Return the [X, Y] coordinate for the center point of the cell that contains the specified text.  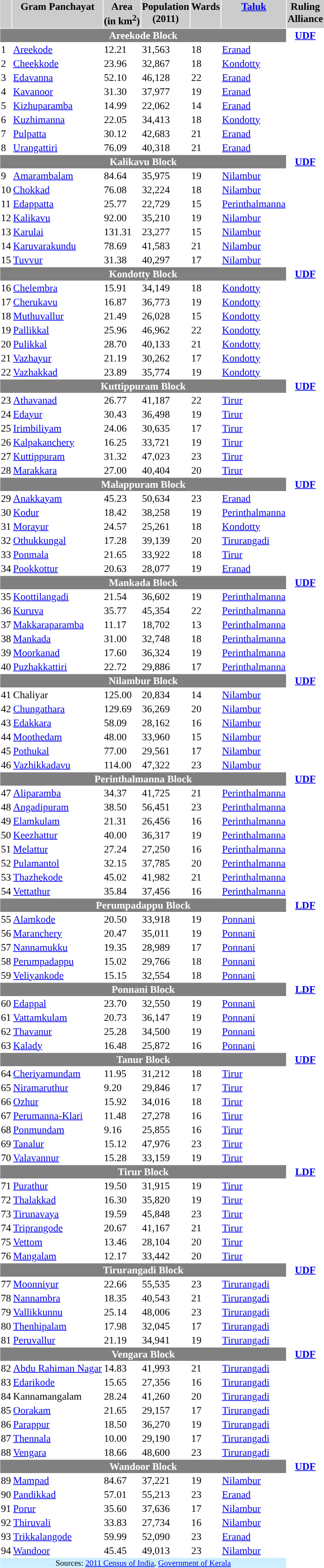
9.16 [122, 1129]
33,922 [166, 554]
41,982 [166, 877]
15.92 [122, 1101]
Pothukal [58, 751]
Melattur [58, 849]
Vattamkulam [58, 1017]
RulingAlliance [305, 14]
Thiruvali [58, 1522]
Chungathara [58, 708]
25.14 [122, 1312]
Sources: 2011 Census of India, Government of Kerala [143, 1563]
28.24 [122, 1396]
34,941 [166, 1340]
Elamkulam [58, 821]
23,277 [166, 231]
30 [6, 512]
46,128 [166, 77]
58.09 [122, 723]
15.65 [122, 1382]
84.67 [122, 1480]
Edavanna [58, 77]
29,766 [166, 961]
Edappatta [58, 203]
Kalady [58, 1045]
Purathur [58, 1185]
11.48 [122, 1115]
75 [6, 1242]
10 [6, 189]
68 [6, 1129]
Mankada [58, 638]
131.31 [122, 231]
35,774 [166, 372]
28,077 [166, 568]
Wandoor [58, 1550]
Mankada Block [143, 582]
37,785 [166, 863]
57 [6, 947]
22.05 [122, 119]
45.45 [122, 1550]
Nannambra [58, 1298]
76.09 [122, 147]
41 [6, 694]
11.17 [122, 624]
28.70 [122, 344]
26 [6, 442]
Puzhakkattiri [58, 666]
59.99 [122, 1536]
Ponnani Block [143, 989]
24 [6, 414]
6 [6, 119]
Amarambalam [58, 175]
33,960 [166, 737]
15.91 [122, 288]
20.63 [122, 568]
8 [6, 147]
Vazhakkad [58, 372]
49,013 [166, 1550]
54 [6, 891]
77.00 [122, 751]
Pallikkal [58, 330]
41,993 [166, 1368]
86 [6, 1424]
Kondotty Block [143, 274]
12.21 [122, 49]
Niramaruthur [58, 1087]
Thalakkad [58, 1199]
29,561 [166, 751]
31,212 [166, 1073]
21.31 [122, 821]
15.12 [122, 1143]
37,977 [166, 91]
Chokkad [58, 189]
26,028 [166, 316]
38,258 [166, 512]
44 [6, 737]
Irimbiliyam [58, 428]
52 [6, 863]
Ozhur [58, 1101]
55 [6, 919]
19.35 [122, 947]
45.23 [122, 498]
Aliparamba [58, 793]
56 [6, 933]
22.66 [122, 1284]
30.12 [122, 133]
4 [6, 91]
Area(in km2) [122, 14]
80 [6, 1326]
Thazhekode [58, 877]
27,356 [166, 1382]
Perumpadappu Block [143, 905]
33,918 [166, 919]
Vallikkunnu [58, 1312]
Gram Panchayat [58, 14]
25.96 [122, 330]
33.83 [122, 1522]
40,133 [166, 344]
Vazhayur [58, 358]
15.02 [122, 961]
1 [6, 49]
29,886 [166, 666]
57.01 [122, 1494]
48,006 [166, 1312]
Mangalam [58, 1256]
87 [6, 1438]
48,600 [166, 1452]
21.49 [122, 316]
Oorakam [58, 1410]
23.96 [122, 63]
47,976 [166, 1143]
32,554 [166, 975]
40,318 [166, 147]
64 [6, 1073]
43 [6, 723]
36,602 [166, 596]
Pulpatta [58, 133]
60 [6, 1003]
36,317 [166, 835]
13.46 [122, 1242]
41,167 [166, 1228]
47,322 [166, 765]
27.24 [122, 849]
37,221 [166, 1480]
36,147 [166, 1017]
18.50 [122, 1424]
Kavanoor [58, 91]
42,683 [166, 133]
28,104 [166, 1242]
Tuvvur [58, 260]
29,846 [166, 1087]
33,721 [166, 442]
32 [6, 540]
45.02 [122, 877]
35,820 [166, 1199]
Athavanad [58, 400]
55,213 [166, 1494]
Mampad [58, 1480]
41,725 [166, 793]
35 [6, 596]
28,162 [166, 723]
129.69 [122, 708]
114.00 [122, 765]
15.15 [122, 975]
38 [6, 638]
Peruvallur [58, 1340]
18.42 [122, 512]
30.43 [122, 414]
40,543 [166, 1298]
22,729 [166, 203]
Cheekkode [58, 63]
19.59 [122, 1214]
36,270 [166, 1424]
70 [6, 1157]
23.89 [122, 372]
31.30 [122, 91]
Cheriyamundam [58, 1073]
40,404 [166, 470]
85 [6, 1410]
Urangattiri [58, 147]
20.50 [122, 919]
47 [6, 793]
Kalpakanchery [58, 442]
5 [6, 105]
36,498 [166, 414]
32,748 [166, 638]
35,011 [166, 933]
38.50 [122, 807]
Areekode Block [143, 35]
20,834 [166, 694]
34,413 [166, 119]
36,324 [166, 652]
Population(2011) [166, 14]
53 [6, 877]
67 [6, 1115]
34,149 [166, 288]
125.00 [122, 694]
78.69 [122, 246]
35.60 [122, 1508]
Vazhikkadavu [58, 765]
Keezhattur [58, 835]
76.08 [122, 189]
74 [6, 1228]
37,636 [166, 1508]
55,535 [166, 1284]
30,262 [166, 358]
Chelembra [58, 288]
Areekode [58, 49]
Kuzhimanna [58, 119]
7 [6, 133]
39 [6, 652]
25.77 [122, 203]
Vengara [58, 1452]
81 [6, 1340]
18.35 [122, 1298]
16.25 [122, 442]
Ponmundam [58, 1129]
40 [6, 666]
16.48 [122, 1045]
Pulamantol [58, 863]
92 [6, 1522]
Perinthalmanna Block [143, 779]
Kizhuparamba [58, 105]
20.67 [122, 1228]
31,915 [166, 1185]
41,187 [166, 400]
92.00 [122, 217]
Edakkara [58, 723]
Pulikkal [58, 344]
Cherukavu [58, 302]
3 [6, 77]
45 [6, 751]
48 [6, 807]
26.77 [122, 400]
14.83 [122, 1368]
32,867 [166, 63]
25,261 [166, 526]
25.28 [122, 1031]
14.99 [122, 105]
35.77 [122, 610]
27 [6, 456]
62 [6, 1031]
28,989 [166, 947]
Thenhipalam [58, 1326]
34,016 [166, 1101]
32.15 [122, 863]
Wards [206, 14]
Wandoor Block [143, 1466]
Tirur Block [143, 1171]
Maranchery [58, 933]
27,734 [166, 1522]
27,278 [166, 1115]
42 [6, 708]
25,855 [166, 1129]
Marakkara [58, 470]
12 [6, 217]
Pookkottur [58, 568]
9.20 [122, 1087]
28 [6, 470]
29,157 [166, 1410]
16.30 [122, 1199]
Tanur Block [143, 1059]
77 [6, 1284]
Ponmala [58, 554]
65 [6, 1087]
20.47 [122, 933]
Karuvarakundu [58, 246]
Edappal [58, 1003]
17.98 [122, 1326]
Veliyankode [58, 975]
46,962 [166, 330]
Edarikode [58, 1382]
50,634 [166, 498]
Triprangode [58, 1228]
84.64 [122, 175]
33,442 [166, 1256]
56,451 [166, 807]
22.72 [122, 666]
26,456 [166, 821]
27,250 [166, 849]
Malappuram Block [143, 484]
Tirurangadi Block [143, 1270]
Thennala [58, 1438]
59 [6, 975]
Kuttippuram [58, 456]
90 [6, 1494]
39,139 [166, 540]
Parappur [58, 1424]
19.50 [122, 1185]
37,456 [166, 891]
89 [6, 1480]
24.57 [122, 526]
63 [6, 1045]
33 [6, 554]
Kalikavu Block [143, 161]
33,159 [166, 1157]
15.28 [122, 1157]
91 [6, 1508]
36,269 [166, 708]
32,224 [166, 189]
Perumanna-Klari [58, 1115]
31.32 [122, 456]
47,023 [166, 456]
94 [6, 1550]
Thavanur [58, 1031]
31.00 [122, 638]
31,563 [166, 49]
Kuruva [58, 610]
11.95 [122, 1073]
Tanalur [58, 1143]
Perumpadappu [58, 961]
16.87 [122, 302]
58 [6, 961]
Morayur [58, 526]
Vettathur [58, 891]
Edayur [58, 414]
36 [6, 610]
41,583 [166, 246]
36,773 [166, 302]
25,872 [166, 1045]
18,702 [166, 624]
12.17 [122, 1256]
82 [6, 1368]
35,210 [166, 217]
25 [6, 428]
Vettom [58, 1242]
Trikkalangode [58, 1536]
32,550 [166, 1003]
49 [6, 821]
Karulai [58, 231]
Moorkanad [58, 652]
18.66 [122, 1452]
21.54 [122, 596]
46 [6, 765]
2 [6, 63]
40,297 [166, 260]
Chaliyar [58, 694]
79 [6, 1312]
93 [6, 1536]
32,045 [166, 1326]
84 [6, 1396]
Porur [58, 1508]
51 [6, 849]
73 [6, 1214]
69 [6, 1143]
Pandikkad [58, 1494]
Vengara Block [143, 1354]
48.00 [122, 737]
Moothedam [58, 737]
Moonniyur [58, 1284]
72 [6, 1199]
52,090 [166, 1536]
Koottilangadi [58, 596]
52.10 [122, 77]
31.38 [122, 260]
Othukkungal [58, 540]
41,260 [166, 1396]
Anakkayam [58, 498]
22,062 [166, 105]
Muthuvallur [58, 316]
10.00 [122, 1438]
35.84 [122, 891]
Angadipuram [58, 807]
Kuttippuram Block [143, 386]
Kannamangalam [58, 1396]
83 [6, 1382]
Nilambur Block [143, 680]
Alamkode [58, 919]
29,190 [166, 1438]
20.73 [122, 1017]
11 [6, 203]
35,975 [166, 175]
30,635 [166, 428]
24.06 [122, 428]
Taluk [254, 14]
45,354 [166, 610]
45,848 [166, 1214]
29 [6, 498]
37 [6, 624]
40.00 [122, 835]
9 [6, 175]
23.70 [122, 1003]
50 [6, 835]
Kodur [58, 512]
Kalikavu [58, 217]
61 [6, 1017]
Tirunavaya [58, 1214]
34.37 [122, 793]
34 [6, 568]
27.00 [122, 470]
Makkaraparamba [58, 624]
Abdu Rahiman Nagar [58, 1368]
17.60 [122, 652]
66 [6, 1101]
31 [6, 526]
71 [6, 1185]
78 [6, 1298]
88 [6, 1452]
76 [6, 1256]
Valavannur [58, 1157]
Nannamukku [58, 947]
34,500 [166, 1031]
17.28 [122, 540]
